Capture the cell that displays the provided text and extract its [X, Y] central coordinate. 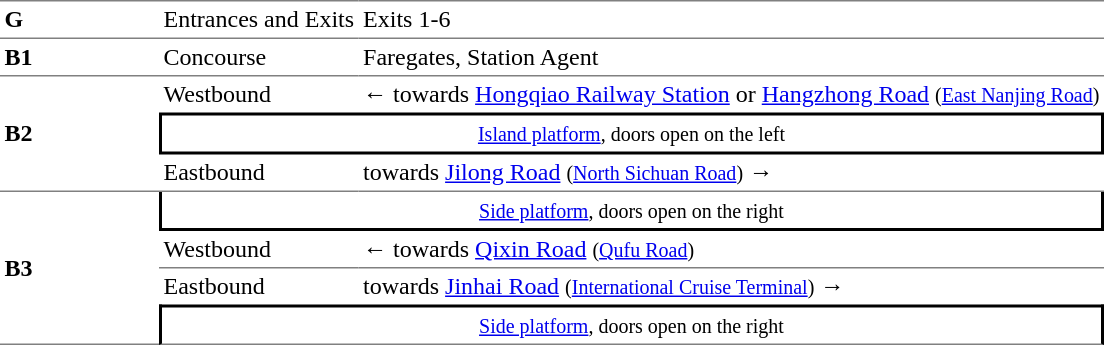
towards Jilong Road (North Sichuan Road) → [732, 173]
towards Jinhai Road (International Cruise Terminal) → [732, 286]
Island platform, doors open on the left [632, 133]
← towards Qixin Road (Qufu Road) [732, 250]
← towards Hongqiao Railway Station or Hangzhong Road (East Nanjing Road) [732, 94]
G [80, 20]
B1 [80, 58]
Faregates, Station Agent [732, 58]
Concourse [259, 58]
B2 [80, 134]
Exits 1-6 [732, 20]
Entrances and Exits [259, 20]
B3 [80, 268]
